Detect which cell encompasses the target text, then output its [X, Y] center coordinate. 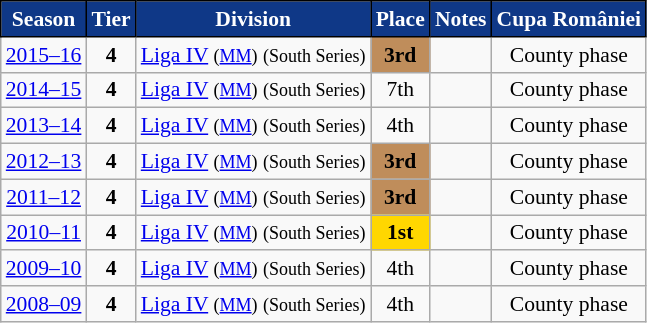
7th [400, 90]
2011–12 [44, 197]
Season [44, 19]
2008–09 [44, 304]
2010–11 [44, 233]
2015–16 [44, 55]
Cupa României [570, 19]
2014–15 [44, 90]
2009–10 [44, 269]
1st [400, 233]
Tier [110, 19]
Division [254, 19]
Notes [461, 19]
Place [400, 19]
2013–14 [44, 126]
2012–13 [44, 162]
